Determine the [x, y] coordinate at the center of the cell enclosing the given text.  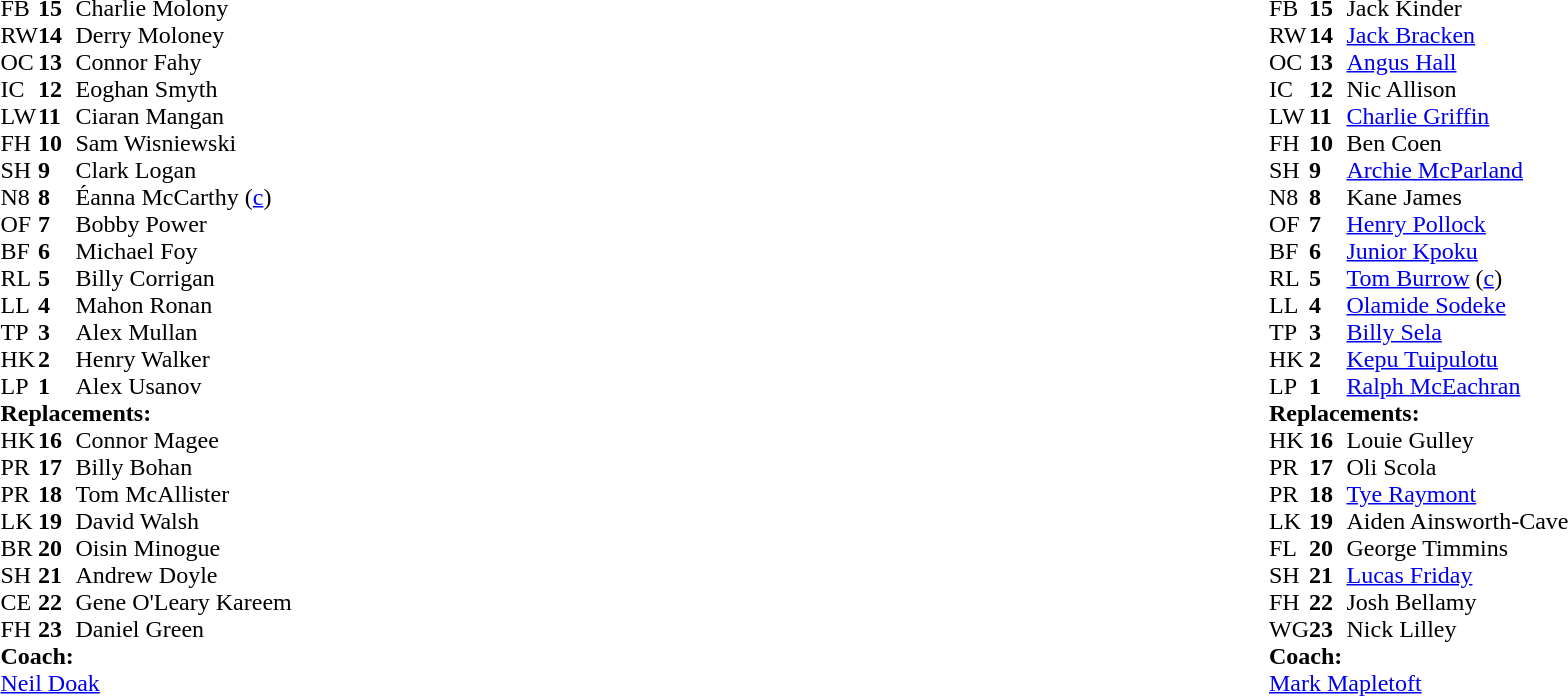
Connor Magee [184, 440]
Andrew Doyle [184, 576]
Josh Bellamy [1457, 602]
WG [1289, 630]
Bobby Power [184, 224]
Nick Lilley [1457, 630]
Billy Bohan [184, 468]
Kepu Tuipulotu [1457, 360]
Ralph McEachran [1457, 386]
Ben Coen [1457, 144]
Junior Kpoku [1457, 252]
Alex Mullan [184, 332]
Oli Scola [1457, 468]
Connor Fahy [184, 62]
Gene O'Leary Kareem [184, 602]
Archie McParland [1457, 170]
Aiden Ainsworth-Cave [1457, 522]
Clark Logan [184, 170]
Ciaran Mangan [184, 116]
CE [19, 602]
Tye Raymont [1457, 494]
Olamide Sodeke [1457, 306]
Oisin Minogue [184, 548]
Derry Moloney [184, 36]
Angus Hall [1457, 62]
Éanna McCarthy (c) [184, 198]
Jack Bracken [1457, 36]
George Timmins [1457, 548]
Alex Usanov [184, 386]
Kane James [1457, 198]
Lucas Friday [1457, 576]
Tom Burrow (c) [1457, 278]
Billy Sela [1457, 332]
Louie Gulley [1457, 440]
Charlie Griffin [1457, 116]
Sam Wisniewski [184, 144]
Eoghan Smyth [184, 90]
FL [1289, 548]
BR [19, 548]
Daniel Green [184, 630]
Henry Walker [184, 360]
Tom McAllister [184, 494]
David Walsh [184, 522]
Billy Corrigan [184, 278]
Nic Allison [1457, 90]
Henry Pollock [1457, 224]
Michael Foy [184, 252]
Mahon Ronan [184, 306]
